Capture the cell that displays the provided text and extract its [X, Y] central coordinate. 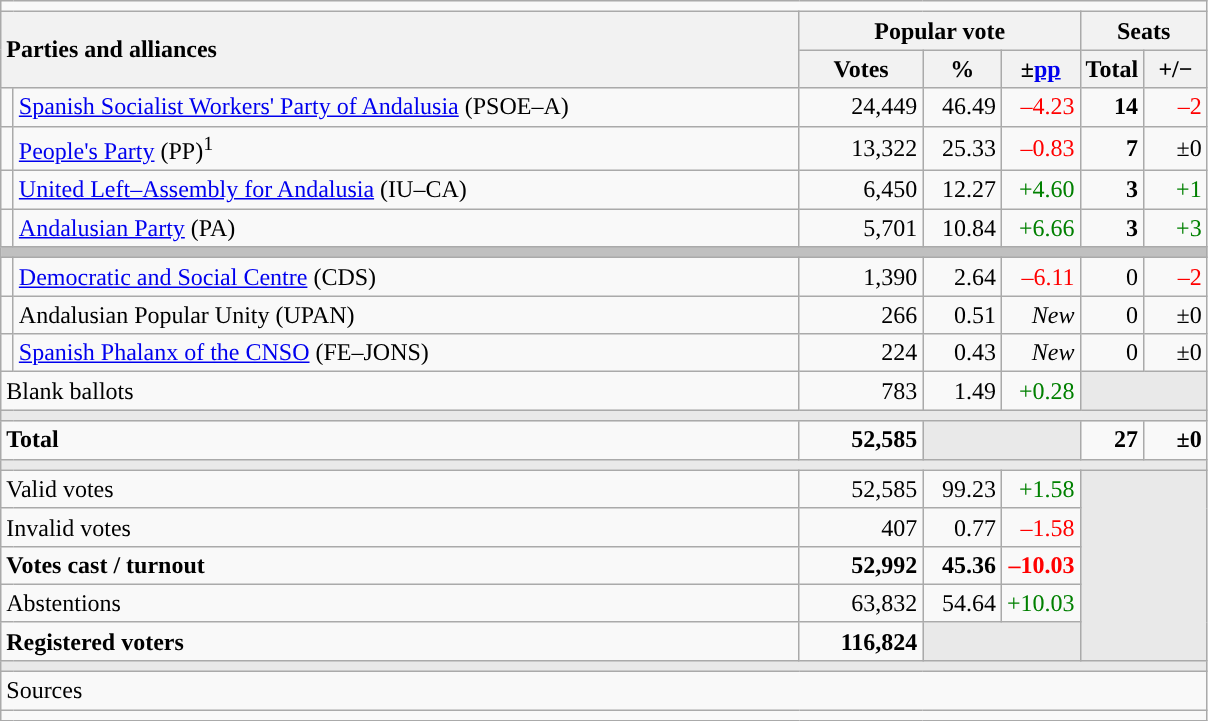
783 [861, 391]
–4.23 [1040, 107]
Parties and alliances [400, 50]
5,701 [861, 228]
–0.83 [1040, 148]
0.51 [962, 315]
24,449 [861, 107]
Spanish Phalanx of the CNSO (FE–JONS) [406, 353]
63,832 [861, 603]
7 [1112, 148]
1,390 [861, 277]
Votes [861, 69]
266 [861, 315]
+1.58 [1040, 489]
Seats [1144, 31]
99.23 [962, 489]
0.77 [962, 527]
6,450 [861, 190]
14 [1112, 107]
% [962, 69]
Valid votes [400, 489]
52,992 [861, 565]
–1.58 [1040, 527]
1.49 [962, 391]
+3 [1176, 228]
13,322 [861, 148]
+6.66 [1040, 228]
+10.03 [1040, 603]
10.84 [962, 228]
–6.11 [1040, 277]
+1 [1176, 190]
45.36 [962, 565]
Popular vote [940, 31]
+4.60 [1040, 190]
Invalid votes [400, 527]
46.49 [962, 107]
0.43 [962, 353]
224 [861, 353]
+0.28 [1040, 391]
407 [861, 527]
25.33 [962, 148]
United Left–Assembly for Andalusia (IU–CA) [406, 190]
–10.03 [1040, 565]
116,824 [861, 641]
Spanish Socialist Workers' Party of Andalusia (PSOE–A) [406, 107]
Sources [604, 691]
+/− [1176, 69]
Abstentions [400, 603]
54.64 [962, 603]
12.27 [962, 190]
±pp [1040, 69]
27 [1112, 440]
Andalusian Popular Unity (UPAN) [406, 315]
Andalusian Party (PA) [406, 228]
People's Party (PP)1 [406, 148]
Blank ballots [400, 391]
Votes cast / turnout [400, 565]
2.64 [962, 277]
Democratic and Social Centre (CDS) [406, 277]
Registered voters [400, 641]
